For the text-containing cell, return its midpoint in [x, y] coordinate format. 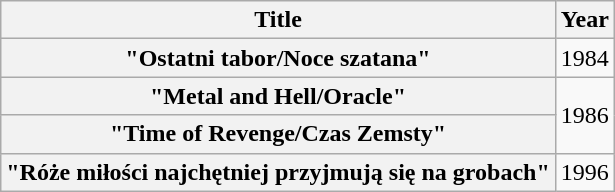
Year [584, 20]
"Time of Revenge/Czas Zemsty" [278, 134]
1984 [584, 58]
1996 [584, 172]
"Róże miłości najchętniej przyjmują się na grobach" [278, 172]
1986 [584, 115]
"Metal and Hell/Oracle" [278, 96]
Title [278, 20]
"Ostatni tabor/Noce szatana" [278, 58]
